Scan for the cell matching the given text and deliver its [x, y] coordinate at center. 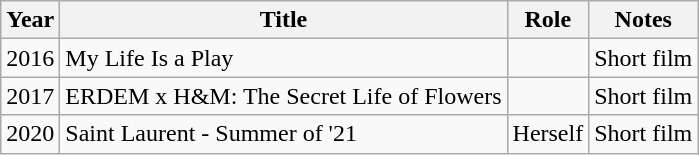
ERDEM x H&M: The Secret Life of Flowers [284, 96]
2017 [30, 96]
Saint Laurent - Summer of '21 [284, 134]
Herself [548, 134]
Role [548, 20]
My Life Is a Play [284, 58]
Notes [644, 20]
Title [284, 20]
2020 [30, 134]
2016 [30, 58]
Year [30, 20]
